From the cell containing the given text, extract its center point as [X, Y] coordinate. 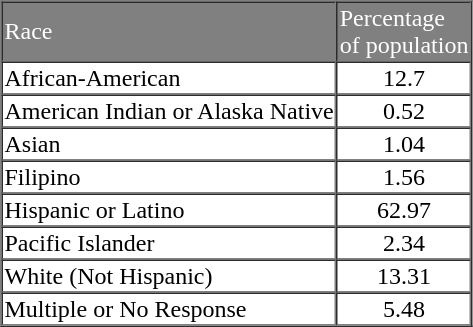
Filipino [170, 176]
13.31 [404, 276]
American Indian or Alaska Native [170, 110]
5.48 [404, 308]
Hispanic or Latino [170, 210]
62.97 [404, 210]
Percentageof population [404, 32]
Asian [170, 144]
Pacific Islander [170, 242]
1.04 [404, 144]
Multiple or No Response [170, 308]
1.56 [404, 176]
Race [170, 32]
0.52 [404, 110]
2.34 [404, 242]
African-American [170, 78]
12.7 [404, 78]
White (Not Hispanic) [170, 276]
